From the cell containing the given text, extract its center point as [X, Y] coordinate. 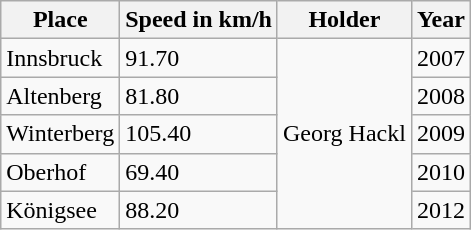
105.40 [199, 134]
2008 [440, 96]
2009 [440, 134]
88.20 [199, 210]
Georg Hackl [344, 134]
2012 [440, 210]
91.70 [199, 58]
2007 [440, 58]
81.80 [199, 96]
2010 [440, 172]
Innsbruck [60, 58]
69.40 [199, 172]
Place [60, 20]
Speed in km/h [199, 20]
Winterberg [60, 134]
Königsee [60, 210]
Oberhof [60, 172]
Year [440, 20]
Altenberg [60, 96]
Holder [344, 20]
